Capture the cell that displays the provided text and extract its [x, y] central coordinate. 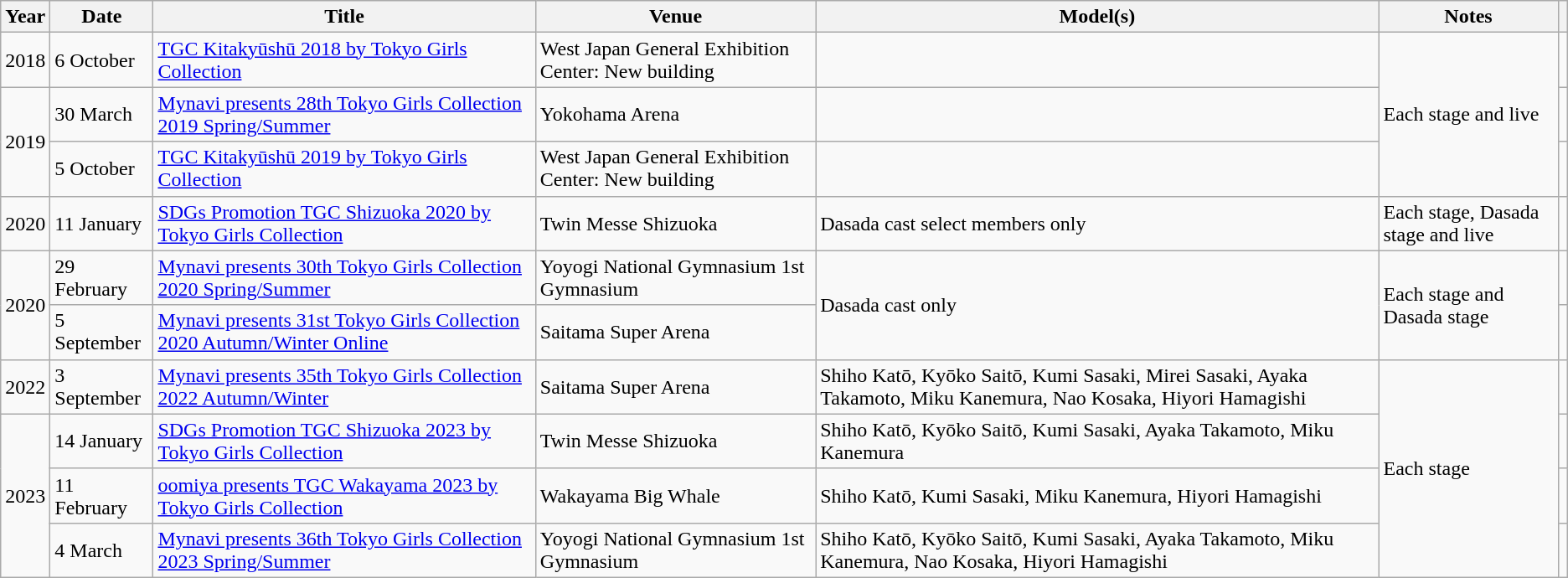
Mynavi presents 28th Tokyo Girls Collection 2019 Spring/Summer [344, 114]
Yokohama Arena [675, 114]
Wakayama Big Whale [675, 496]
14 January [102, 441]
Dasada cast only [1097, 305]
TGC Kitakyūshū 2018 by Tokyo Girls Collection [344, 60]
4 March [102, 550]
Shiho Katō, Kyōko Saitō, Kumi Sasaki, Ayaka Takamoto, Miku Kanemura [1097, 441]
Venue [675, 17]
2018 [25, 60]
Shiho Katō, Kumi Sasaki, Miku Kanemura, Hiyori Hamagishi [1097, 496]
5 September [102, 332]
Each stage and Dasada stage [1468, 305]
5 October [102, 169]
Mynavi presents 31st Tokyo Girls Collection 2020 Autumn/Winter Online [344, 332]
3 September [102, 387]
Date [102, 17]
Dasada cast select members only [1097, 223]
SDGs Promotion TGC Shizuoka 2023 by Tokyo Girls Collection [344, 441]
Notes [1468, 17]
2022 [25, 387]
TGC Kitakyūshū 2019 by Tokyo Girls Collection [344, 169]
Year [25, 17]
11 February [102, 496]
2023 [25, 496]
Each stage, Dasada stage and live [1468, 223]
6 October [102, 60]
Each stage and live [1468, 114]
Shiho Katō, Kyōko Saitō, Kumi Sasaki, Mirei Sasaki, Ayaka Takamoto, Miku Kanemura, Nao Kosaka, Hiyori Hamagishi [1097, 387]
Mynavi presents 35th Tokyo Girls Collection 2022 Autumn/Winter [344, 387]
2019 [25, 142]
29 February [102, 278]
Mynavi presents 36th Tokyo Girls Collection 2023 Spring/Summer [344, 550]
Model(s) [1097, 17]
SDGs Promotion TGC Shizuoka 2020 by Tokyo Girls Collection [344, 223]
Title [344, 17]
Shiho Katō, Kyōko Saitō, Kumi Sasaki, Ayaka Takamoto, Miku Kanemura, Nao Kosaka, Hiyori Hamagishi [1097, 550]
oomiya presents TGC Wakayama 2023 by Tokyo Girls Collection [344, 496]
30 March [102, 114]
Mynavi presents 30th Tokyo Girls Collection 2020 Spring/Summer [344, 278]
Each stage [1468, 468]
11 January [102, 223]
